Detect which cell encompasses the target text, then output its [x, y] center coordinate. 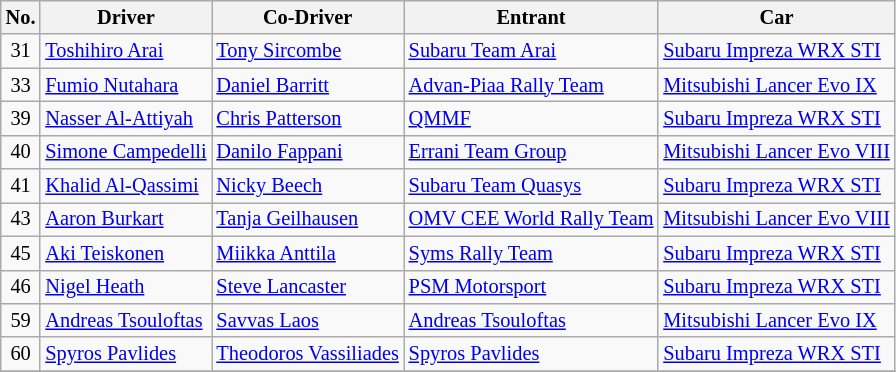
Subaru Team Quasys [532, 186]
Khalid Al-Qassimi [126, 186]
41 [21, 186]
Daniel Barritt [308, 85]
45 [21, 253]
Toshihiro Arai [126, 51]
46 [21, 287]
No. [21, 17]
Nasser Al-Attiyah [126, 118]
40 [21, 152]
Co-Driver [308, 17]
PSM Motorsport [532, 287]
Errani Team Group [532, 152]
31 [21, 51]
Danilo Fappani [308, 152]
39 [21, 118]
Driver [126, 17]
Syms Rally Team [532, 253]
33 [21, 85]
Nigel Heath [126, 287]
Aki Teiskonen [126, 253]
Entrant [532, 17]
Theodoros Vassiliades [308, 354]
Simone Campedelli [126, 152]
Tanja Geilhausen [308, 219]
Aaron Burkart [126, 219]
Steve Lancaster [308, 287]
Tony Sircombe [308, 51]
Subaru Team Arai [532, 51]
Savvas Laos [308, 320]
Miikka Anttila [308, 253]
Nicky Beech [308, 186]
60 [21, 354]
Chris Patterson [308, 118]
43 [21, 219]
OMV CEE World Rally Team [532, 219]
Car [776, 17]
Fumio Nutahara [126, 85]
59 [21, 320]
QMMF [532, 118]
Advan-Piaa Rally Team [532, 85]
